Identify which cell holds the provided text, then report its (X, Y) central coordinate. 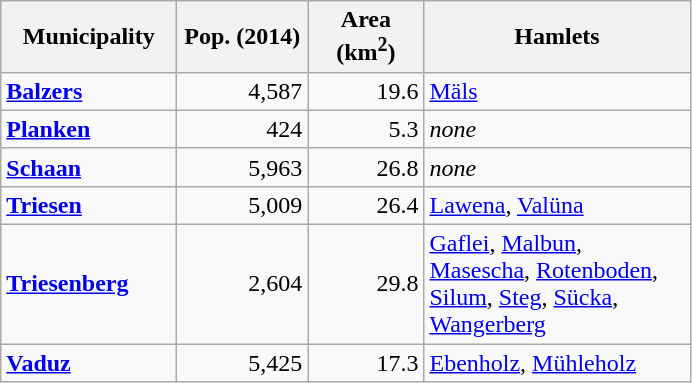
Schaan (89, 167)
19.6 (366, 91)
26.4 (366, 205)
Lawena, Valüna (557, 205)
17.3 (366, 363)
5.3 (366, 129)
Mäls (557, 91)
Ebenholz, Mühleholz (557, 363)
4,587 (242, 91)
5,009 (242, 205)
Pop. (2014) (242, 37)
26.8 (366, 167)
Triesen (89, 205)
2,604 (242, 284)
Municipality (89, 37)
Hamlets (557, 37)
Vaduz (89, 363)
Area (km2) (366, 37)
Triesenberg (89, 284)
Planken (89, 129)
424 (242, 129)
5,425 (242, 363)
Balzers (89, 91)
5,963 (242, 167)
Gaflei, Malbun, Masescha, Rotenboden, Silum, Steg, Sücka, Wangerberg (557, 284)
29.8 (366, 284)
